Determine the (x, y) coordinate at the center of the cell enclosing the given text.  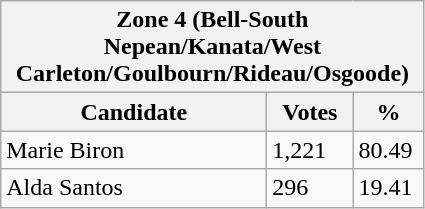
Alda Santos (134, 188)
296 (310, 188)
Candidate (134, 112)
80.49 (388, 150)
Zone 4 (Bell-South Nepean/Kanata/West Carleton/Goulbourn/Rideau/Osgoode) (212, 47)
1,221 (310, 150)
% (388, 112)
Votes (310, 112)
19.41 (388, 188)
Marie Biron (134, 150)
